Identify which cell holds the provided text, then report its [X, Y] central coordinate. 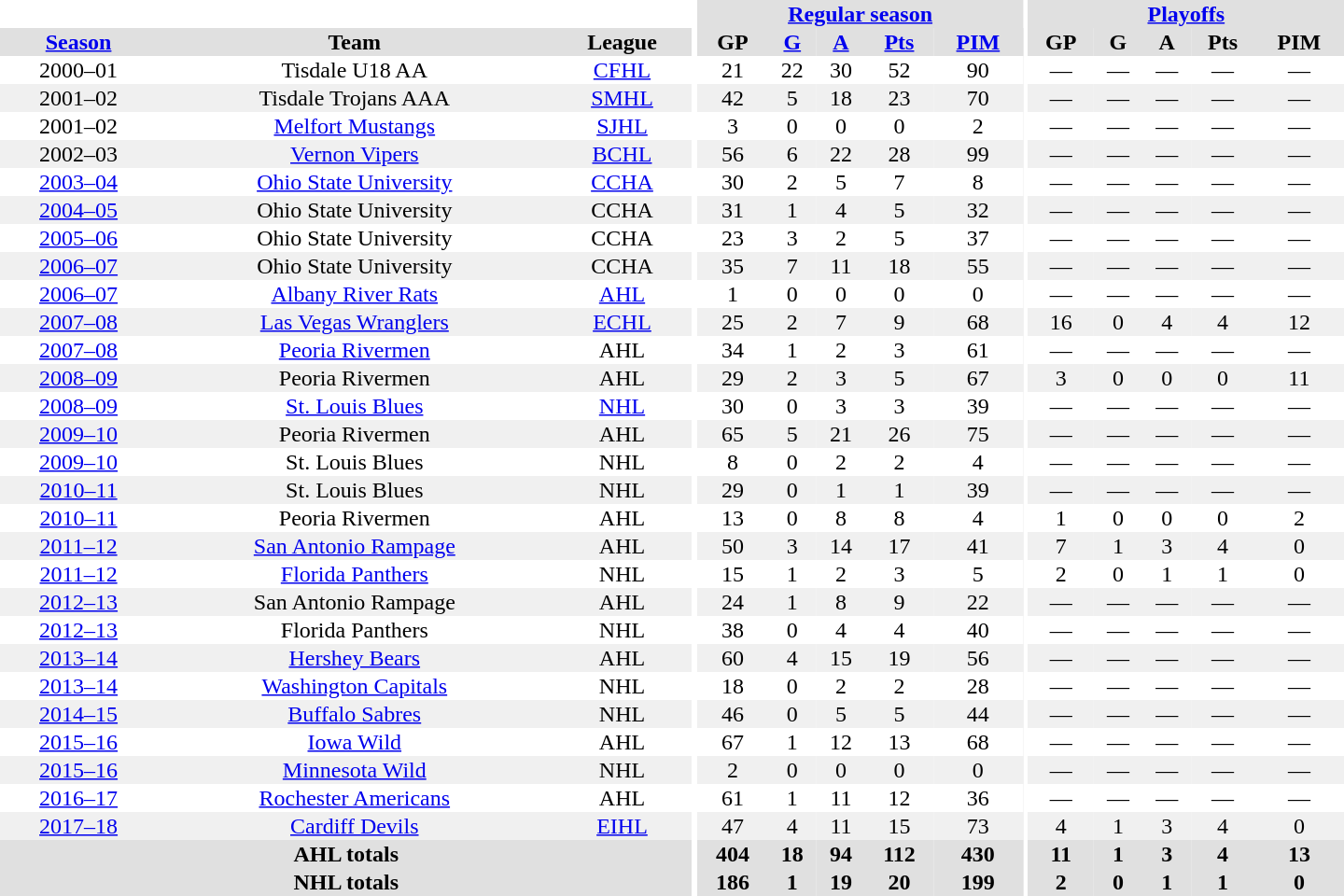
430 [978, 854]
2017–18 [78, 826]
Minnesota Wild [355, 770]
Tisdale Trojans AAA [355, 98]
40 [978, 630]
2014–15 [78, 714]
SJHL [622, 126]
2003–04 [78, 182]
AHL totals [346, 854]
70 [978, 98]
EIHL [622, 826]
25 [732, 322]
Melfort Mustangs [355, 126]
44 [978, 714]
20 [900, 882]
75 [978, 434]
37 [978, 238]
99 [978, 154]
404 [732, 854]
41 [978, 546]
Cardiff Devils [355, 826]
60 [732, 658]
2004–05 [78, 210]
2000–01 [78, 70]
90 [978, 70]
73 [978, 826]
50 [732, 546]
35 [732, 266]
Season [78, 42]
16 [1061, 322]
BCHL [622, 154]
6 [792, 154]
42 [732, 98]
112 [900, 854]
League [622, 42]
38 [732, 630]
52 [900, 70]
NHL totals [346, 882]
36 [978, 798]
31 [732, 210]
32 [978, 210]
2016–17 [78, 798]
17 [900, 546]
199 [978, 882]
Playoffs [1186, 14]
ECHL [622, 322]
186 [732, 882]
Team [355, 42]
CFHL [622, 70]
Washington Capitals [355, 686]
24 [732, 602]
46 [732, 714]
65 [732, 434]
2002–03 [78, 154]
Albany River Rats [355, 294]
Vernon Vipers [355, 154]
Iowa Wild [355, 742]
Hershey Bears [355, 658]
Las Vegas Wranglers [355, 322]
SMHL [622, 98]
Tisdale U18 AA [355, 70]
34 [732, 350]
2005–06 [78, 238]
47 [732, 826]
Buffalo Sabres [355, 714]
94 [841, 854]
26 [900, 434]
Regular season [861, 14]
14 [841, 546]
55 [978, 266]
Rochester Americans [355, 798]
